Output the (x, y) coordinate of the center of the cell containing the given text.  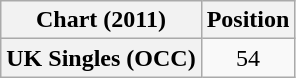
54 (248, 58)
Chart (2011) (101, 20)
UK Singles (OCC) (101, 58)
Position (248, 20)
